Output the (x, y) coordinate of the center of the cell containing the given text.  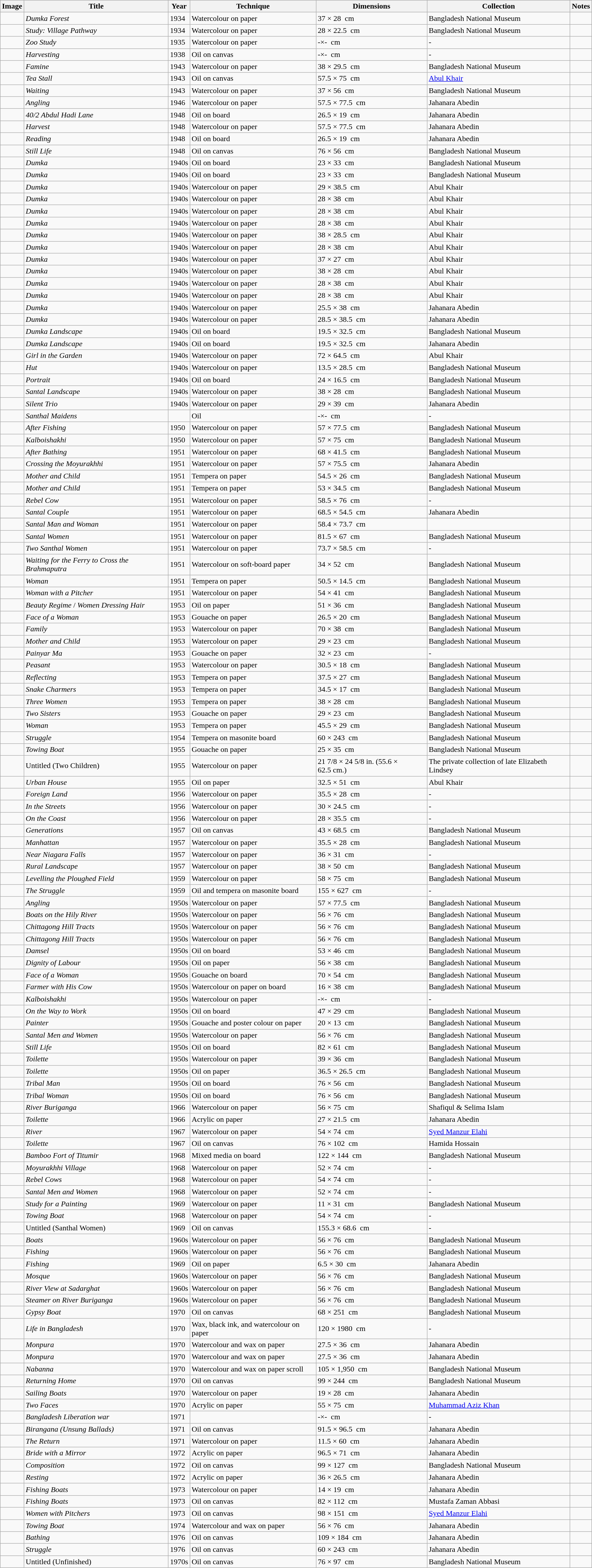
47 × 29 cm (371, 1011)
68 × 41.5 cm (371, 452)
39 × 36 cm (371, 1059)
91.5 × 96.5 cm (371, 1429)
56 × 75 cm (371, 1107)
82 × 61 cm (371, 1047)
29 × 38.5 cm (371, 187)
54.5 × 26 cm (371, 476)
Untitled (Two Children) (96, 766)
Dumka Forest (96, 18)
70 × 38 cm (371, 629)
River View at Sadarghat (96, 1288)
26.5 × 20 cm (371, 617)
25 × 35 cm (371, 750)
Santal Couple (96, 512)
Famine (96, 66)
Nabanna (96, 1369)
58.4 × 73.7 cm (371, 524)
Women with Pitchers (96, 1513)
Mustafa Zaman Abbasi (498, 1501)
98 × 151 cm (371, 1513)
Beauty Regime / Women Dressing Hair (96, 605)
34 × 52 cm (371, 565)
Damsel (96, 951)
Urban House (96, 782)
50.5 × 14.5 cm (371, 581)
Returning Home (96, 1381)
Oil and tempera on masonite board (253, 890)
The Return (96, 1441)
99 × 244 cm (371, 1381)
30 × 24.5 cm (371, 806)
Mixed media on board (253, 1156)
After Bathing (96, 452)
Technique (253, 6)
On the Coast (96, 818)
19 × 28 cm (371, 1393)
109 × 184 cm (371, 1538)
32 × 23 cm (371, 653)
40/2 Abdul Hadi Lane (96, 115)
76 × 102 cm (371, 1144)
29 × 39 cm (371, 404)
1954 (179, 738)
Manhattan (96, 842)
Foreign Land (96, 794)
Santal Man and Woman (96, 524)
Peasant (96, 665)
Painter (96, 1023)
Hut (96, 368)
11 × 31 cm (371, 1204)
27 × 21.5 cm (371, 1119)
Hamida Hossain (498, 1144)
81.5 × 67 cm (371, 536)
37 × 56 cm (371, 91)
14 × 19 cm (371, 1489)
38 × 28.5 cm (371, 235)
Bangladesh Liberation war (96, 1417)
After Fishing (96, 428)
37 × 27 cm (371, 259)
Santhal Maidens (96, 416)
Farmer with His Cow (96, 987)
Family (96, 629)
120 × 1980 cm (371, 1328)
122 × 144 cm (371, 1156)
43 × 68.5 cm (371, 830)
51 × 36 cm (371, 605)
53 × 34.5 cm (371, 488)
Dimensions (371, 6)
Boats on the Hily River (96, 915)
Study for a Painting (96, 1204)
82 × 112 cm (371, 1501)
Santal Landscape (96, 392)
Bride with a Mirror (96, 1453)
Oil (253, 416)
68 × 251 cm (371, 1312)
Gypsy Boat (96, 1312)
72 × 64.5 cm (371, 356)
Generations (96, 830)
24 × 16.5 cm (371, 380)
Wax, black ink, and watercolour on paper (253, 1328)
1935 (179, 42)
Bathing (96, 1538)
Shafiqul & Selima Islam (498, 1107)
Tempera on masonite board (253, 738)
Notes (581, 6)
Reading (96, 139)
Dignity of Labour (96, 963)
Waiting for the Ferry to Cross the Brahmaputra (96, 565)
Tribal Woman (96, 1095)
38 × 50 cm (371, 866)
The Struggle (96, 890)
Reflecting (96, 677)
13.5 × 28.5 cm (371, 368)
Untitled (Santhal Women) (96, 1228)
6.5 × 30 cm (371, 1264)
Rural Landscape (96, 866)
45.5 × 29 cm (371, 725)
Moyurakhhi Village (96, 1168)
32.5 × 51 cm (371, 782)
73.7 × 58.5 cm (371, 548)
28.5 × 38.5 cm (371, 319)
Untitled (Unfinished) (96, 1562)
The private collection of late Elizabeth Lindsey (498, 766)
25.5 × 38 cm (371, 307)
99 × 127 cm (371, 1465)
Boats (96, 1240)
1938 (179, 54)
Girl in the Garden (96, 356)
Levelling the Ploughed Field (96, 878)
Watercolour and wax on paper scroll (253, 1369)
Image (12, 6)
58 × 75 cm (371, 878)
Painyar Ma (96, 653)
Watercolour on soft-board paper (253, 565)
Silent Trio (96, 404)
76 × 97 cm (371, 1562)
River Buriganga (96, 1107)
68.5 × 54.5 cm (371, 512)
Life in Bangladesh (96, 1328)
Watercolour on paper on board (253, 987)
Birangana (Unsung Ballads) (96, 1429)
Waiting (96, 91)
58.5 × 76 cm (371, 500)
37 × 28 cm (371, 18)
96.5 × 71 cm (371, 1453)
Harvesting (96, 54)
Gouache and poster colour on paper (253, 1023)
Composition (96, 1465)
Study: Village Pathway (96, 30)
In the Streets (96, 806)
Two Sisters (96, 713)
57 × 75.5 cm (371, 464)
55 × 75 cm (371, 1405)
1974 (179, 1526)
Zoo Study (96, 42)
16 × 38 cm (371, 987)
Mosque (96, 1276)
Snake Charmers (96, 689)
Crossing the Moyurakhhi (96, 464)
155 × 627 cm (371, 890)
Sailing Boats (96, 1393)
Steamer on River Buriganga (96, 1300)
28 × 22.5 cm (371, 30)
30.5 × 18 cm (371, 665)
River (96, 1131)
Tribal Man (96, 1083)
1970s (179, 1562)
Gouache on board (253, 975)
155.3 × 68.6 cm (371, 1228)
Three Women (96, 701)
57 × 75 cm (371, 440)
Rebel Cow (96, 500)
38 × 29.5 cm (371, 66)
70 × 54 cm (371, 975)
Santal Women (96, 536)
Two Faces (96, 1405)
36 × 26.5 cm (371, 1477)
Collection (498, 6)
20 × 13 cm (371, 1023)
57.5 × 75 cm (371, 78)
53 × 46 cm (371, 951)
Tea Stall (96, 78)
Bamboo Fort of Titumir (96, 1156)
37.5 × 27 cm (371, 677)
28 × 35.5 cm (371, 818)
56 × 38 cm (371, 963)
Portrait (96, 380)
1946 (179, 103)
On the Way to Work (96, 1011)
21 7/8 × 24 5/8 in. (55.6 × 62.5 cm.) (371, 766)
Title (96, 6)
36 × 31 cm (371, 854)
Near Niagara Falls (96, 854)
34.5 × 17 cm (371, 689)
54 × 41 cm (371, 593)
105 × 1,950 cm (371, 1369)
Rebel Cows (96, 1180)
Muhammad Aziz Khan (498, 1405)
36.5 × 26.5 cm (371, 1071)
Year (179, 6)
Woman with a Pitcher (96, 593)
Harvest (96, 127)
Two Santhal Women (96, 548)
Resting (96, 1477)
11.5 × 60 cm (371, 1441)
